Detect which cell encompasses the target text, then output its (x, y) center coordinate. 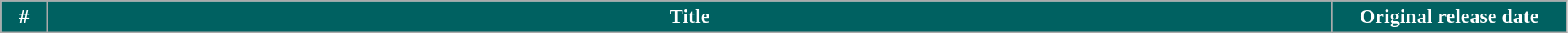
Original release date (1449, 17)
Title (689, 17)
# (24, 17)
